Search for the cell housing the specified text and yield its [x, y] center coordinate. 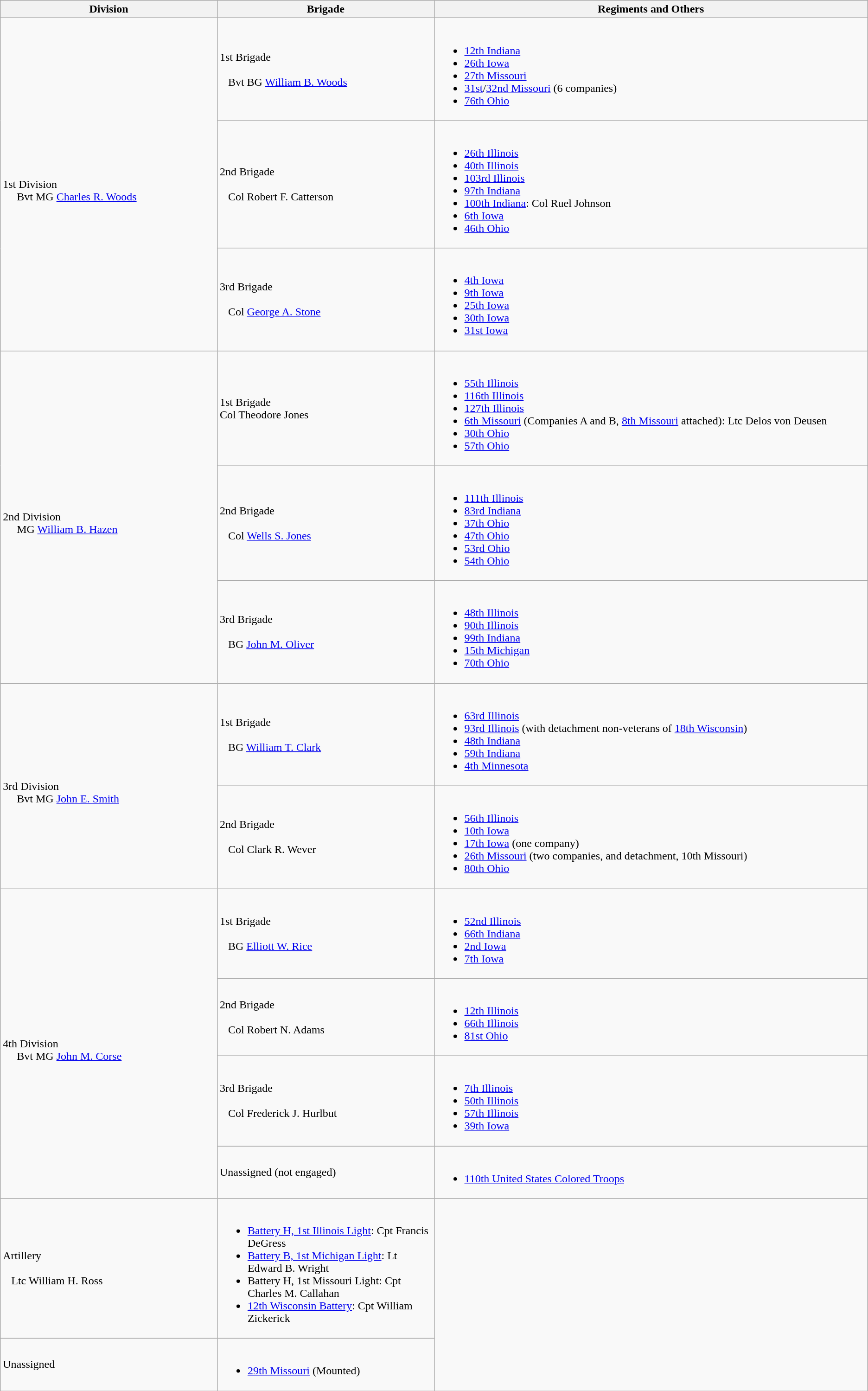
2nd Division MG William B. Hazen [109, 517]
110th United States Colored Troops [651, 1172]
52nd Illinois66th Indiana2nd Iowa7th Iowa [651, 933]
1st Brigade Bvt BG William B. Woods [325, 70]
Artillery Ltc William H. Ross [109, 1269]
1st BrigadeCol Theodore Jones [325, 408]
29th Missouri (Mounted) [325, 1365]
2nd Brigade Col Clark R. Wever [325, 837]
3rd Brigade BG John M. Oliver [325, 632]
Regiments and Others [651, 9]
4th Iowa9th Iowa25th Iowa30th Iowa31st Iowa [651, 300]
2nd Brigade Col Robert F. Catterson [325, 185]
12th Indiana26th Iowa27th Missouri31st/32nd Missouri (6 companies)76th Ohio [651, 70]
2nd Brigade Col Wells S. Jones [325, 523]
4th Division Bvt MG John M. Corse [109, 1043]
48th Illinois90th Illinois99th Indiana15th Michigan70th Ohio [651, 632]
3rd Brigade Col Frederick J. Hurlbut [325, 1101]
55th Illinois116th Illinois127th Illinois6th Missouri (Companies A and B, 8th Missouri attached): Ltc Delos von Deusen30th Ohio57th Ohio [651, 408]
1st Brigade BG William T. Clark [325, 735]
Unassigned [109, 1365]
56th Illinois10th Iowa17th Iowa (one company)26th Missouri (two companies, and detachment, 10th Missouri)80th Ohio [651, 837]
111th Illinois83rd Indiana37th Ohio47th Ohio53rd Ohio54th Ohio [651, 523]
2nd Brigade Col Robert N. Adams [325, 1017]
3rd Division Bvt MG John E. Smith [109, 786]
1st Brigade BG Elliott W. Rice [325, 933]
63rd Illinois93rd Illinois (with detachment non-veterans of 18th Wisconsin)48th Indiana59th Indiana4th Minnesota [651, 735]
26th Illinois40th Illinois103rd Illinois97th Indiana100th Indiana: Col Ruel Johnson6th Iowa46th Ohio [651, 185]
3rd Brigade Col George A. Stone [325, 300]
1st Division Bvt MG Charles R. Woods [109, 185]
12th Illinois66th Illinois81st Ohio [651, 1017]
Division [109, 9]
7th Illinois50th Illinois57th Illinois39th Iowa [651, 1101]
Unassigned (not engaged) [325, 1172]
Brigade [325, 9]
